Extract the [x, y] coordinate from the center of the cell holding the provided text.  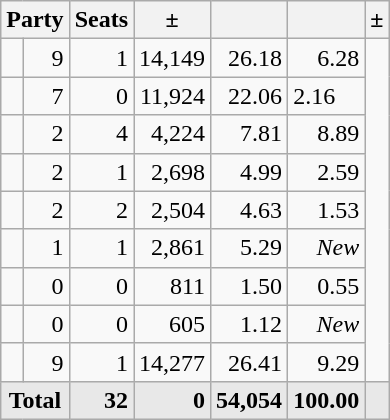
605 [172, 324]
811 [172, 286]
5.29 [250, 248]
9.29 [326, 362]
Party [35, 20]
Total [35, 400]
6.28 [326, 58]
4.63 [250, 210]
11,924 [172, 96]
Seats [101, 20]
100.00 [326, 400]
26.41 [250, 362]
2.59 [326, 172]
8.89 [326, 134]
1.12 [250, 324]
26.18 [250, 58]
32 [101, 400]
4,224 [172, 134]
1.50 [250, 286]
7.81 [250, 134]
14,149 [172, 58]
1.53 [326, 210]
7 [46, 96]
2,861 [172, 248]
2,698 [172, 172]
4.99 [250, 172]
0.55 [326, 286]
2.16 [326, 96]
14,277 [172, 362]
2,504 [172, 210]
4 [101, 134]
54,054 [250, 400]
22.06 [250, 96]
